Locate the cell with the specified text and output its [x, y] center coordinate. 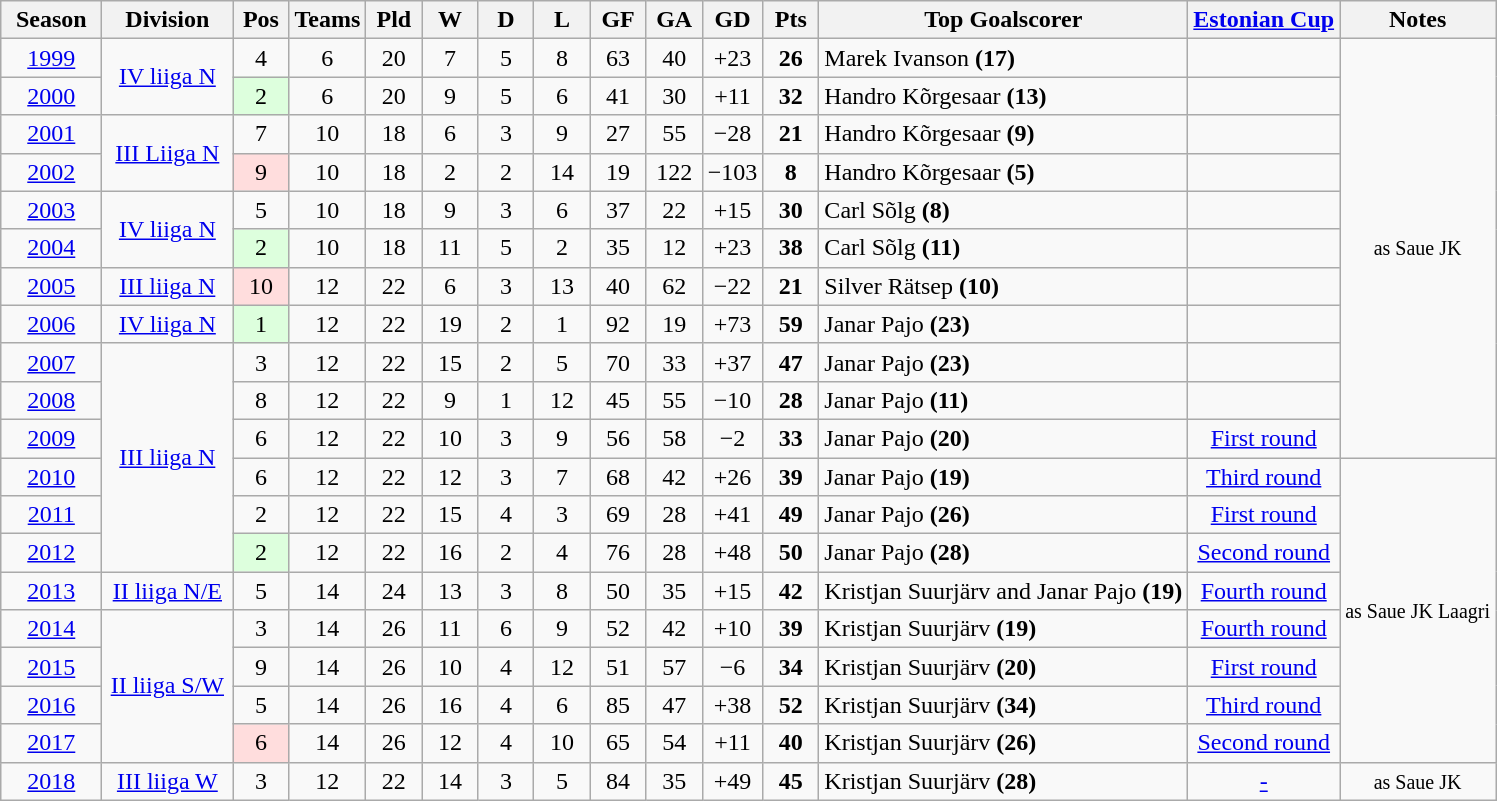
1999 [52, 58]
24 [394, 591]
Kristjan Suurjärv (26) [1004, 743]
III Liiga N [168, 153]
2014 [52, 629]
2008 [52, 400]
85 [618, 705]
Teams [328, 20]
Carl Sõlg (8) [1004, 210]
Season [52, 20]
2018 [52, 781]
Pos [261, 20]
34 [791, 667]
+10 [732, 629]
Janar Pajo (26) [1004, 515]
122 [674, 172]
Pts [791, 20]
D [506, 20]
Janar Pajo (19) [1004, 477]
Janar Pajo (20) [1004, 438]
Kristjan Suurjärv (34) [1004, 705]
2006 [52, 324]
Handro Kõrgesaar (5) [1004, 172]
Top Goalscorer [1004, 20]
54 [674, 743]
−28 [732, 134]
Handro Kõrgesaar (13) [1004, 96]
2016 [52, 705]
−22 [732, 286]
GF [618, 20]
2010 [52, 477]
38 [791, 248]
2009 [52, 438]
2004 [52, 248]
−10 [732, 400]
84 [618, 781]
2005 [52, 286]
27 [618, 134]
Kristjan Suurjärv and Janar Pajo (19) [1004, 591]
41 [618, 96]
+73 [732, 324]
Pld [394, 20]
49 [791, 515]
Marek Ivanson (17) [1004, 58]
Janar Pajo (11) [1004, 400]
2011 [52, 515]
2002 [52, 172]
- [1264, 781]
+26 [732, 477]
−6 [732, 667]
Kristjan Suurjärv (19) [1004, 629]
76 [618, 553]
57 [674, 667]
2003 [52, 210]
69 [618, 515]
63 [618, 58]
59 [791, 324]
62 [674, 286]
65 [618, 743]
2013 [52, 591]
+48 [732, 553]
70 [618, 362]
Kristjan Suurjärv (28) [1004, 781]
2007 [52, 362]
32 [791, 96]
2015 [52, 667]
37 [618, 210]
GD [732, 20]
+37 [732, 362]
GA [674, 20]
II liiga N/E [168, 591]
2000 [52, 96]
2012 [52, 553]
68 [618, 477]
58 [674, 438]
Division [168, 20]
−103 [732, 172]
51 [618, 667]
W [450, 20]
Carl Sõlg (11) [1004, 248]
+49 [732, 781]
Notes [1418, 20]
2017 [52, 743]
−2 [732, 438]
III liiga W [168, 781]
Handro Kõrgesaar (9) [1004, 134]
as Saue JK Laagri [1418, 610]
+38 [732, 705]
Silver Rätsep (10) [1004, 286]
2001 [52, 134]
92 [618, 324]
Kristjan Suurjärv (20) [1004, 667]
+41 [732, 515]
L [562, 20]
Janar Pajo (28) [1004, 553]
Estonian Cup [1264, 20]
II liiga S/W [168, 686]
56 [618, 438]
